Scan for the cell matching the given text and deliver its [x, y] coordinate at center. 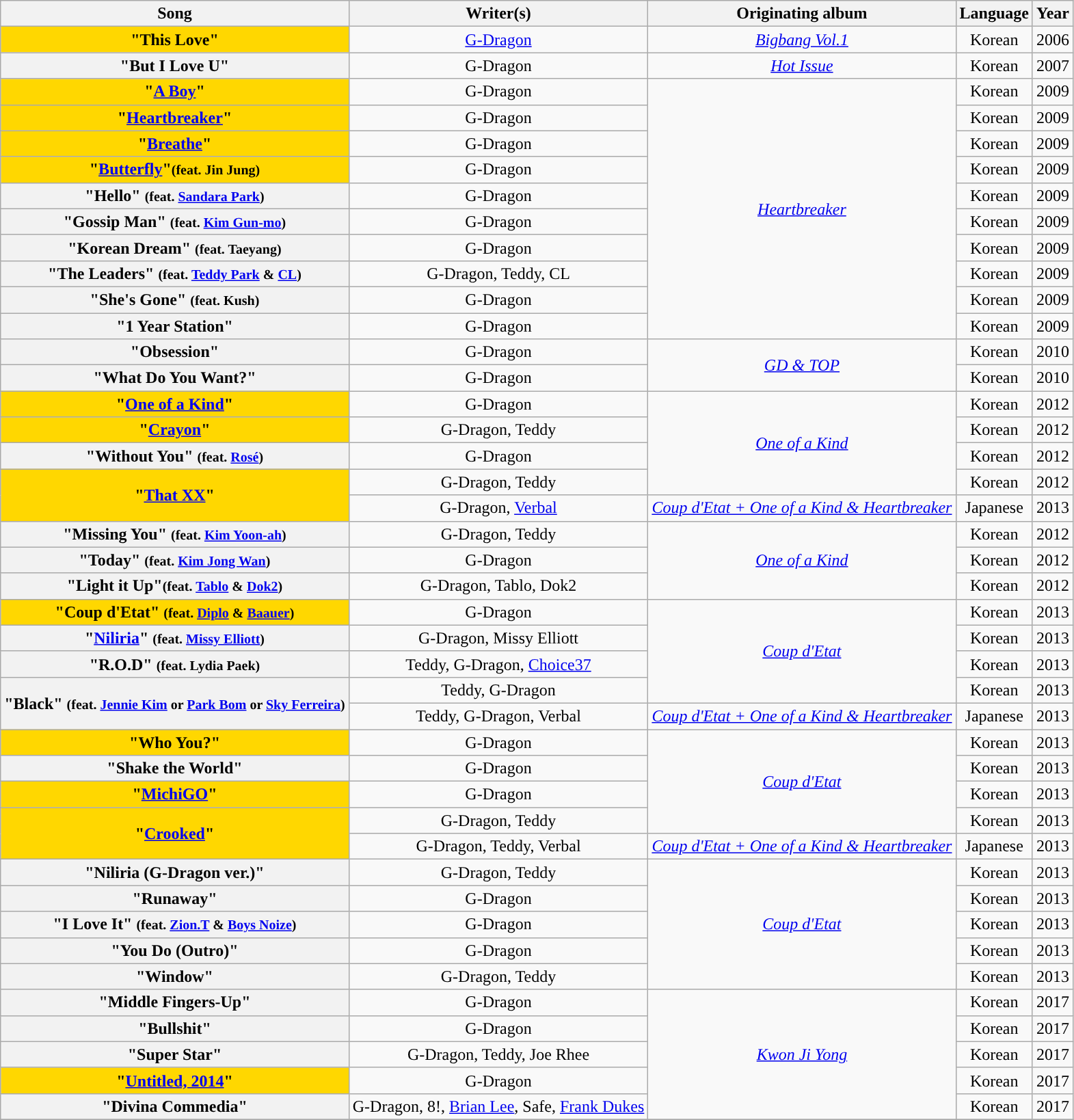
"Hello" (feat. Sandara Park) [175, 196]
Teddy, G-Dragon, Choice37 [498, 664]
"Without You" (feat. Rosé) [175, 456]
"Niliria" (feat. Missy Elliott) [175, 638]
"Bullshit" [175, 1028]
"The Leaders" (feat. Teddy Park & CL) [175, 274]
"She's Gone" (feat. Kush) [175, 299]
"Who You?" [175, 742]
"A Boy" [175, 92]
"What Do You Want?" [175, 378]
"Today" (feat. Kim Jong Wan) [175, 560]
Originating album [802, 14]
G-Dragon, 8!, Brian Lee, Safe, Frank Dukes [498, 1106]
"Niliria (G-Dragon ver.)" [175, 872]
"Coup d'Etat" (feat. Diplo & Baauer) [175, 612]
G-Dragon, Verbal [498, 508]
"Obsession" [175, 352]
G-Dragon, Teddy, Joe Rhee [498, 1054]
"I Love It" (feat. Zion.T & Boys Noize) [175, 924]
2006 [1053, 40]
Hot Issue [802, 66]
"Crayon" [175, 430]
"MichiGO" [175, 795]
Bigbang Vol.1 [802, 40]
"R.O.D" (feat. Lydia Paek) [175, 664]
G-Dragon, Teddy, CL [498, 274]
"Breathe" [175, 144]
G-Dragon, Missy Elliott [498, 638]
"Gossip Man" (feat. Kim Gun-mo) [175, 222]
"Window" [175, 976]
Teddy, G-Dragon, Verbal [498, 716]
"Super Star" [175, 1054]
Song [175, 14]
"Divina Commedia" [175, 1106]
"Missing You" (feat. Kim Yoon-ah) [175, 534]
2007 [1053, 66]
Language [994, 14]
"This Love" [175, 40]
G-Dragon, Teddy, Verbal [498, 846]
"Middle Fingers-Up" [175, 1002]
Heartbreaker [802, 209]
"Shake the World" [175, 769]
"One of a Kind" [175, 404]
"Untitled, 2014" [175, 1080]
"Korean Dream" (feat. Taeyang) [175, 248]
"You Do (Outro)" [175, 950]
"But I Love U" [175, 66]
"1 Year Station" [175, 326]
"Light it Up"(feat. Tablo & Dok2) [175, 586]
Year [1053, 14]
"Butterfly"(feat. Jin Jung) [175, 170]
"That XX" [175, 495]
Kwon Ji Yong [802, 1054]
Teddy, G-Dragon [498, 690]
Writer(s) [498, 14]
"Heartbreaker" [175, 118]
G-Dragon, Tablo, Dok2 [498, 586]
"Crooked" [175, 834]
GD & TOP [802, 365]
"Black" (feat. Jennie Kim or Park Bom or Sky Ferreira) [175, 703]
"Runaway" [175, 898]
